Extract the [x, y] coordinate from the center of the cell holding the provided text.  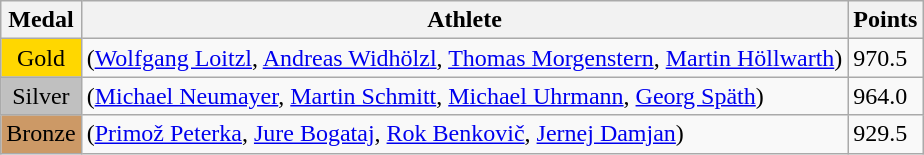
Athlete [464, 20]
970.5 [886, 58]
Bronze [41, 134]
929.5 [886, 134]
(Primož Peterka, Jure Bogataj, Rok Benkovič, Jernej Damjan) [464, 134]
Medal [41, 20]
Points [886, 20]
(Michael Neumayer, Martin Schmitt, Michael Uhrmann, Georg Späth) [464, 96]
Silver [41, 96]
964.0 [886, 96]
(Wolfgang Loitzl, Andreas Widhölzl, Thomas Morgenstern, Martin Höllwarth) [464, 58]
Gold [41, 58]
